Pinpoint the cell where the given text exists, returning its [X, Y] midpoint coordinate. 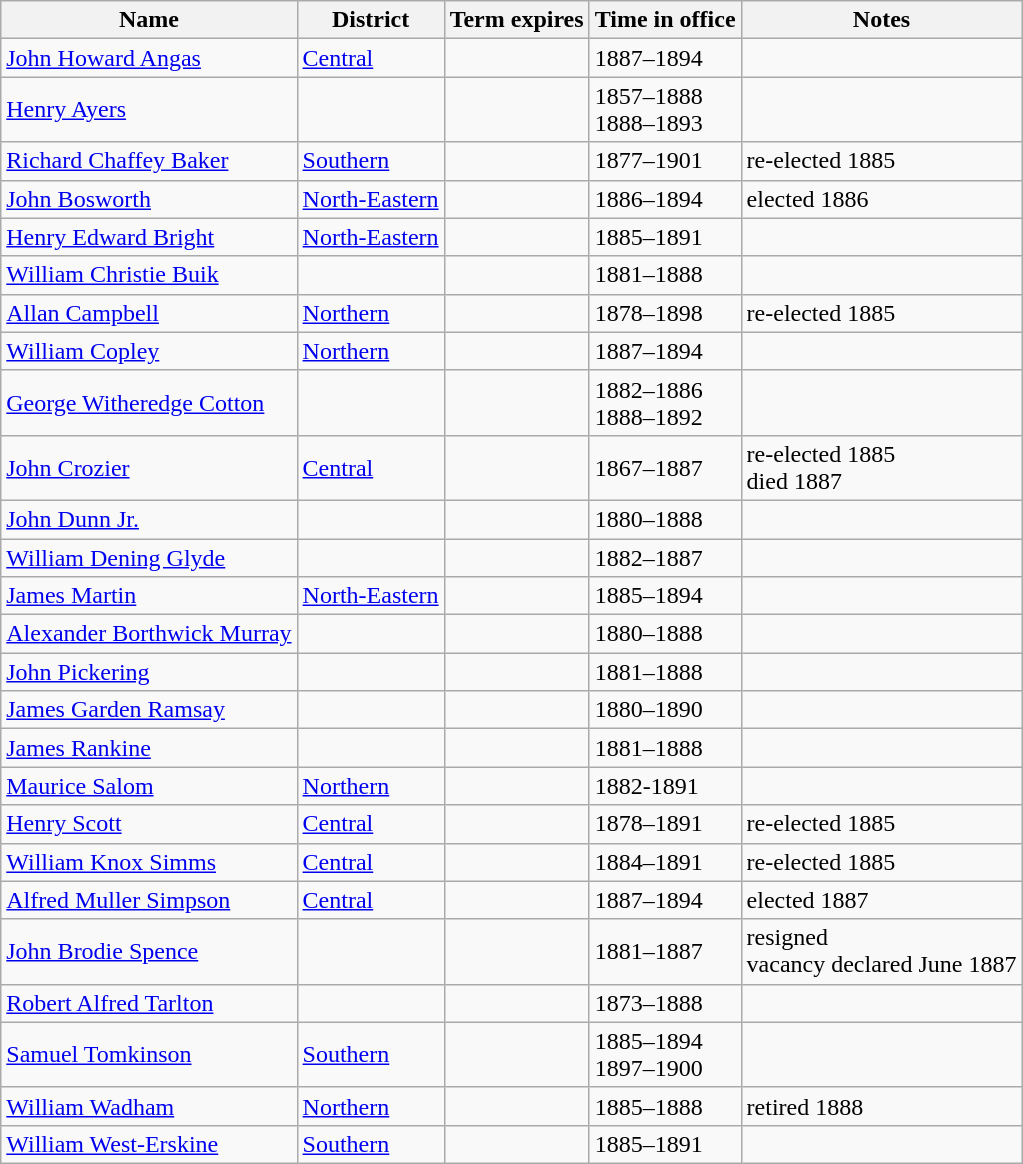
1886–1894 [665, 199]
Richard Chaffey Baker [149, 161]
Notes [882, 20]
John Howard Angas [149, 58]
John Crozier [149, 468]
elected 1887 [882, 900]
resignedvacancy declared June 1887 [882, 952]
John Pickering [149, 672]
1881–1887 [665, 952]
James Martin [149, 596]
John Dunn Jr. [149, 519]
John Bosworth [149, 199]
Henry Edward Bright [149, 237]
1882–1887 [665, 557]
Samuel Tomkinson [149, 1054]
1878–1891 [665, 824]
1867–1887 [665, 468]
1885–18941897–1900 [665, 1054]
James Garden Ramsay [149, 710]
James Rankine [149, 748]
Name [149, 20]
Allan Campbell [149, 313]
re-elected 1885died 1887 [882, 468]
George Witheredge Cotton [149, 402]
1877–1901 [665, 161]
District [370, 20]
John Brodie Spence [149, 952]
1873–1888 [665, 1003]
1884–1891 [665, 862]
Term expires [516, 20]
1882–18861888–1892 [665, 402]
1885–1888 [665, 1106]
William Knox Simms [149, 862]
Time in office [665, 20]
elected 1886 [882, 199]
1857–18881888–1893 [665, 110]
William Wadham [149, 1106]
Alfred Muller Simpson [149, 900]
William West-Erskine [149, 1144]
1878–1898 [665, 313]
Maurice Salom [149, 786]
1882-1891 [665, 786]
Robert Alfred Tarlton [149, 1003]
Alexander Borthwick Murray [149, 634]
William Christie Buik [149, 275]
William Dening Glyde [149, 557]
Henry Scott [149, 824]
1885–1894 [665, 596]
Henry Ayers [149, 110]
retired 1888 [882, 1106]
William Copley [149, 351]
1880–1890 [665, 710]
